Determine the [x, y] coordinate at the center of the cell enclosing the given text.  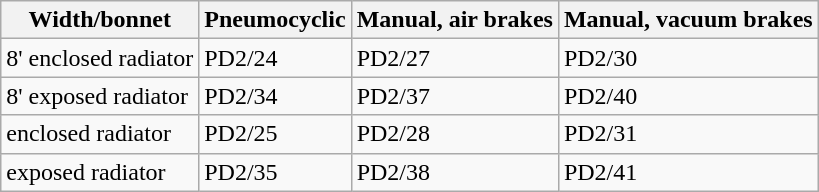
Manual, air brakes [454, 20]
PD2/38 [454, 172]
PD2/41 [688, 172]
PD2/24 [275, 58]
PD2/40 [688, 96]
PD2/35 [275, 172]
Width/bonnet [100, 20]
PD2/30 [688, 58]
PD2/37 [454, 96]
PD2/28 [454, 134]
PD2/34 [275, 96]
8' exposed radiator [100, 96]
PD2/25 [275, 134]
enclosed radiator [100, 134]
Pneumocyclic [275, 20]
exposed radiator [100, 172]
8' enclosed radiator [100, 58]
PD2/31 [688, 134]
PD2/27 [454, 58]
Manual, vacuum brakes [688, 20]
